For the text-containing cell, return its midpoint in [x, y] coordinate format. 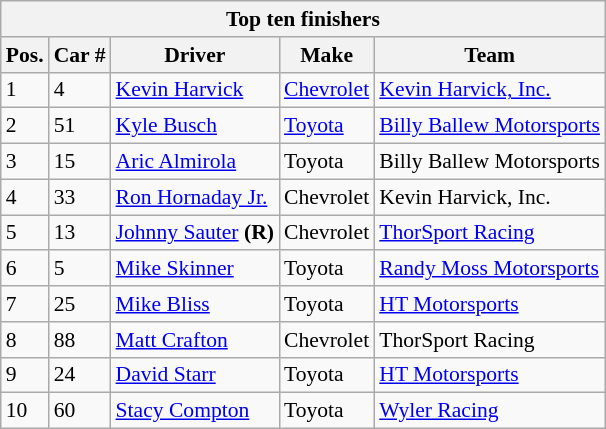
Top ten finishers [303, 19]
1 [25, 90]
Wyler Racing [490, 411]
6 [25, 269]
Aric Almirola [195, 162]
Matt Crafton [195, 340]
Ron Hornaday Jr. [195, 197]
Kevin Harvick [195, 90]
60 [80, 411]
2 [25, 126]
Stacy Compton [195, 411]
Mike Skinner [195, 269]
Randy Moss Motorsports [490, 269]
13 [80, 233]
8 [25, 340]
Kyle Busch [195, 126]
15 [80, 162]
10 [25, 411]
Mike Bliss [195, 304]
Pos. [25, 55]
Car # [80, 55]
25 [80, 304]
Team [490, 55]
33 [80, 197]
Johnny Sauter (R) [195, 233]
9 [25, 375]
24 [80, 375]
David Starr [195, 375]
88 [80, 340]
7 [25, 304]
51 [80, 126]
3 [25, 162]
Make [326, 55]
Driver [195, 55]
